Provide the (x, y) coordinate of the cell's center where the given text is located.  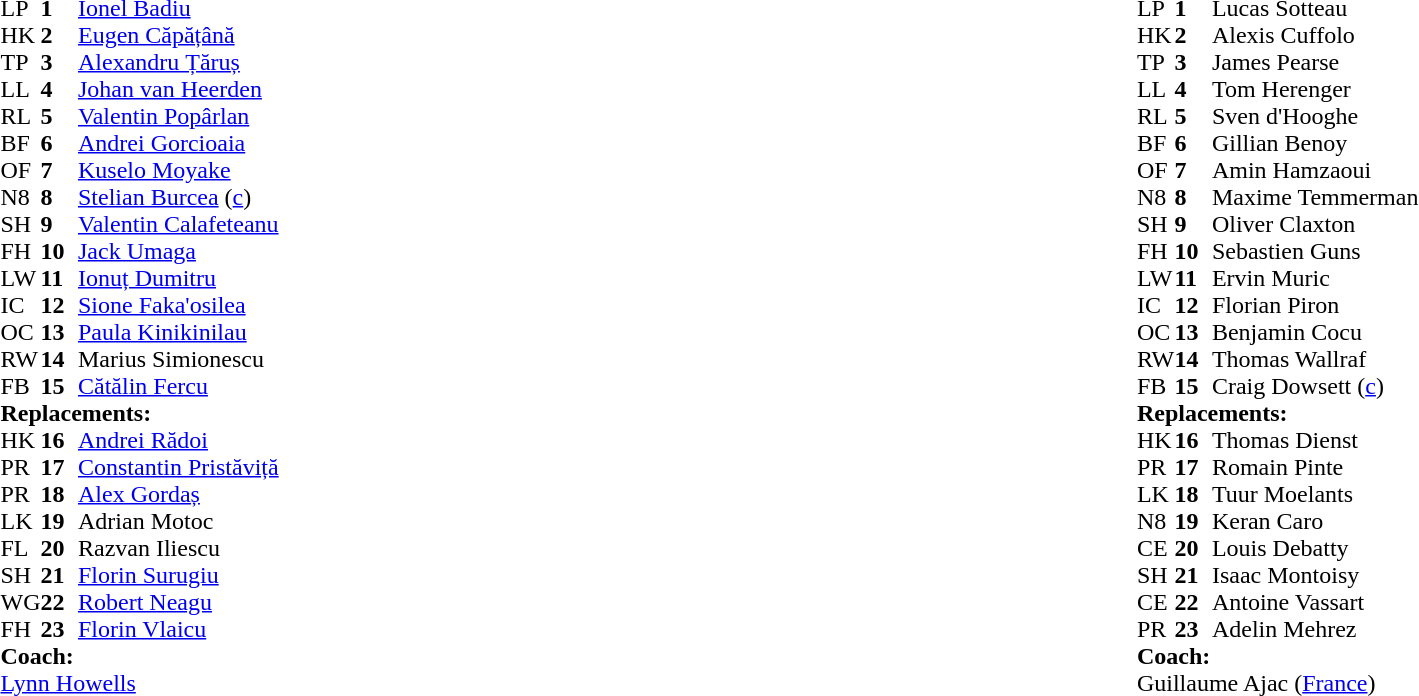
Cătălin Fercu (178, 386)
James Pearse (1315, 62)
Adrian Motoc (178, 522)
Sebastien Guns (1315, 252)
Ervin Muric (1315, 278)
Alexis Cuffolo (1315, 36)
Robert Neagu (178, 602)
Florin Vlaicu (178, 630)
Ionuț Dumitru (178, 278)
FL (20, 548)
Razvan Iliescu (178, 548)
Johan van Heerden (178, 90)
Stelian Burcea (c) (178, 198)
Jack Umaga (178, 252)
Constantin Pristăviță (178, 468)
Adelin Mehrez (1315, 630)
Florin Surugiu (178, 576)
Valentin Popârlan (178, 116)
Sione Faka'osilea (178, 306)
Gillian Benoy (1315, 144)
Maxime Temmerman (1315, 198)
Tuur Moelants (1315, 494)
Andrei Rădoi (178, 440)
Benjamin Cocu (1315, 332)
Amin Hamzaoui (1315, 170)
Keran Caro (1315, 522)
Eugen Căpățână (178, 36)
Antoine Vassart (1315, 602)
Craig Dowsett (c) (1315, 386)
Oliver Claxton (1315, 224)
Tom Herenger (1315, 90)
Kuselo Moyake (178, 170)
Thomas Dienst (1315, 440)
Louis Debatty (1315, 548)
Paula Kinikinilau (178, 332)
Thomas Wallraf (1315, 360)
Alex Gordaș (178, 494)
Alexandru Țăruș (178, 62)
Isaac Montoisy (1315, 576)
Florian Piron (1315, 306)
Sven d'Hooghe (1315, 116)
Marius Simionescu (178, 360)
WG (20, 602)
Romain Pinte (1315, 468)
Andrei Gorcioaia (178, 144)
Valentin Calafeteanu (178, 224)
